Search for the cell housing the specified text and yield its [X, Y] center coordinate. 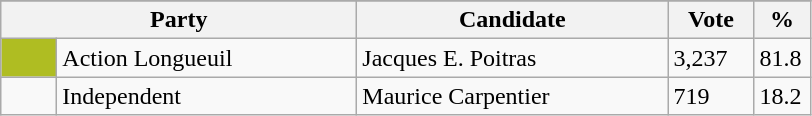
Action Longueuil [207, 58]
Vote [711, 20]
3,237 [711, 58]
Candidate [512, 20]
719 [711, 96]
% [782, 20]
Maurice Carpentier [512, 96]
18.2 [782, 96]
Party [179, 20]
Jacques E. Poitras [512, 58]
81.8 [782, 58]
Independent [207, 96]
